Detect which cell encompasses the target text, then output its (X, Y) center coordinate. 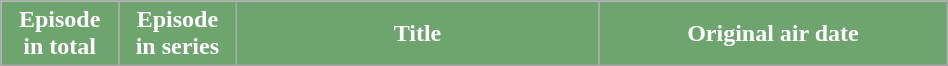
Episodein series (177, 34)
Episodein total (60, 34)
Title (417, 34)
Original air date (774, 34)
